Identify which cell holds the provided text, then report its (x, y) central coordinate. 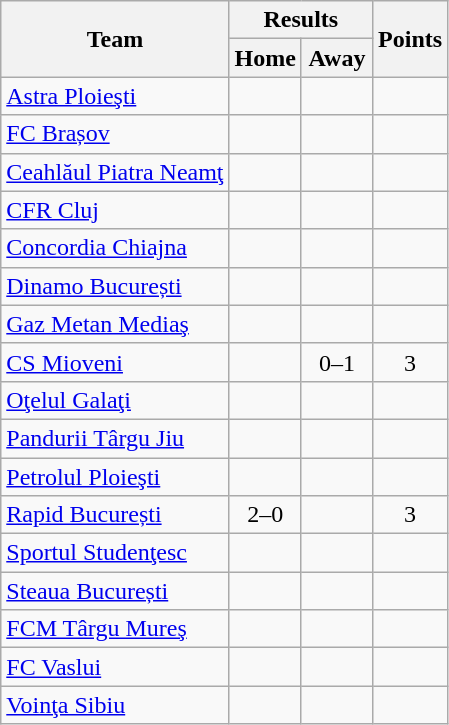
2–0 (265, 515)
Away (336, 58)
Points (410, 39)
Steaua București (115, 591)
Rapid București (115, 515)
Oţelul Galaţi (115, 400)
Astra Ploieşti (115, 96)
Pandurii Târgu Jiu (115, 438)
FCM Târgu Mureş (115, 629)
Gaz Metan Mediaş (115, 324)
CFR Cluj (115, 210)
FC Vaslui (115, 667)
Results (300, 20)
0–1 (336, 362)
Ceahlăul Piatra Neamţ (115, 172)
CS Mioveni (115, 362)
Voinţa Sibiu (115, 705)
Concordia Chiajna (115, 248)
Sportul Studenţesc (115, 553)
Home (265, 58)
Team (115, 39)
Dinamo București (115, 286)
FC Brașov (115, 134)
Petrolul Ploieşti (115, 477)
